For the text-containing cell, return its midpoint in [X, Y] coordinate format. 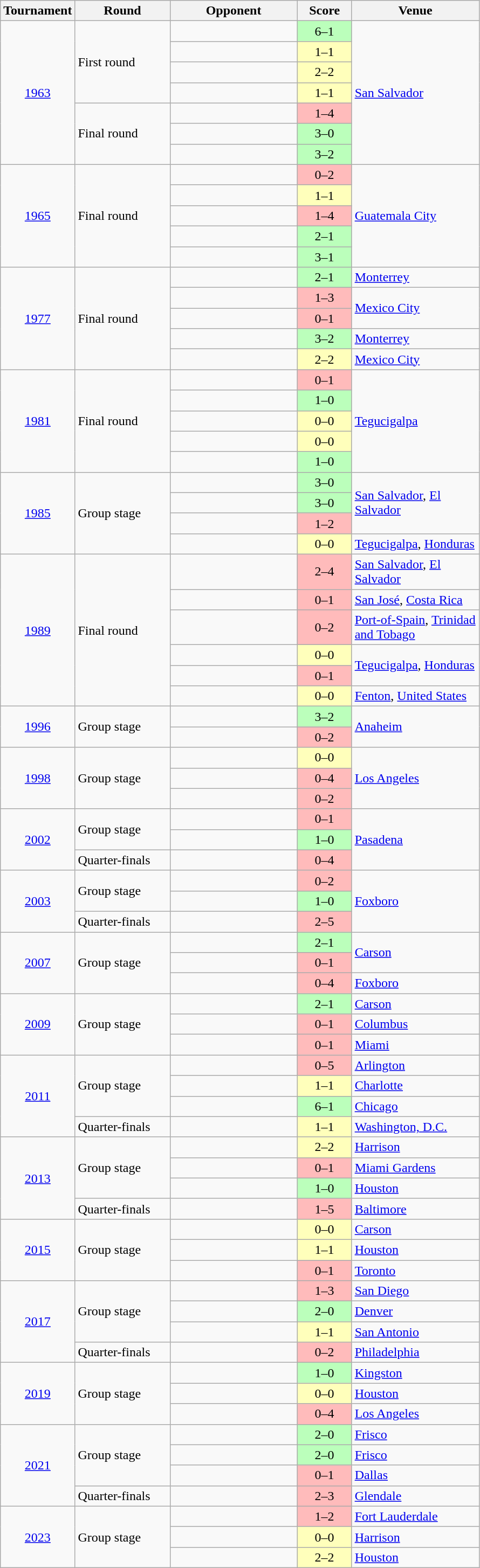
2–3 [325, 1496]
Baltimore [415, 1209]
Port-of-Spain, Trinidad and Tobago [415, 627]
Chicago [415, 1106]
San Antonio [415, 1332]
2003 [38, 901]
Fenton, United States [415, 696]
Charlotte [415, 1086]
Toronto [415, 1270]
2009 [38, 1024]
2021 [38, 1465]
Columbus [415, 1024]
Score [325, 11]
Glendale [415, 1496]
3–1 [325, 257]
2011 [38, 1096]
1989 [38, 630]
1–5 [325, 1209]
Kingston [415, 1373]
Miami Gardens [415, 1168]
1981 [38, 421]
Round [122, 11]
San Diego [415, 1291]
0–5 [325, 1065]
2007 [38, 963]
San Salvador [415, 93]
2023 [38, 1537]
2–4 [325, 571]
Anaheim [415, 727]
2019 [38, 1393]
2013 [38, 1178]
Washington, D.C. [415, 1127]
1963 [38, 93]
2–5 [325, 921]
Dallas [415, 1475]
San José, Costa Rica [415, 600]
1998 [38, 778]
Guatemala City [415, 216]
Venue [415, 11]
2015 [38, 1250]
Fort Lauderdale [415, 1516]
1977 [38, 318]
Tegucigalpa [415, 421]
Pasadena [415, 839]
Opponent [234, 11]
Arlington [415, 1065]
First round [122, 62]
2002 [38, 839]
1965 [38, 216]
2017 [38, 1322]
Miami [415, 1045]
Tournament [38, 11]
1985 [38, 513]
Philadelphia [415, 1352]
Denver [415, 1312]
1996 [38, 727]
